Identify which cell holds the provided text, then report its (x, y) central coordinate. 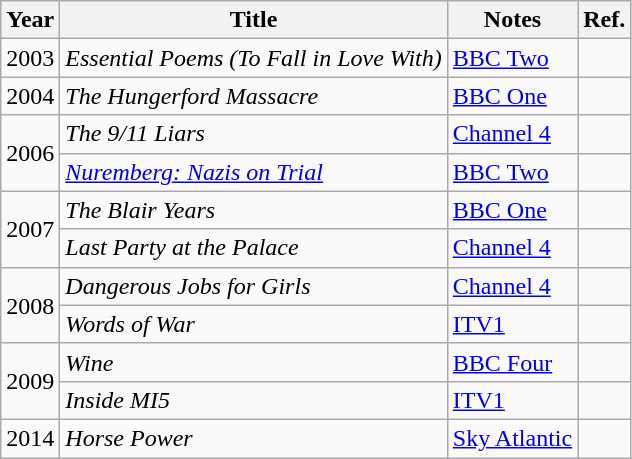
The Blair Years (254, 210)
2004 (30, 96)
The 9/11 Liars (254, 134)
Sky Atlantic (512, 438)
Inside MI5 (254, 400)
2006 (30, 153)
2008 (30, 305)
2003 (30, 58)
2014 (30, 438)
Horse Power (254, 438)
Year (30, 20)
Title (254, 20)
Last Party at the Palace (254, 248)
Essential Poems (To Fall in Love With) (254, 58)
Notes (512, 20)
BBC Four (512, 362)
Words of War (254, 324)
Nuremberg: Nazis on Trial (254, 172)
2007 (30, 229)
Wine (254, 362)
2009 (30, 381)
Dangerous Jobs for Girls (254, 286)
The Hungerford Massacre (254, 96)
Ref. (604, 20)
